Identify which cell holds the provided text, then report its (X, Y) central coordinate. 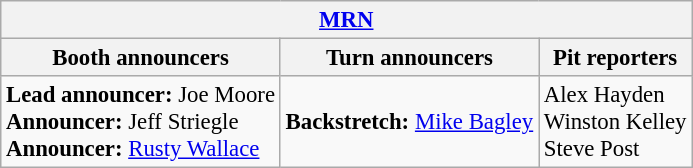
Backstretch: Mike Bagley (409, 122)
MRN (346, 20)
Turn announcers (409, 58)
Alex HaydenWinston KelleySteve Post (614, 122)
Booth announcers (141, 58)
Lead announcer: Joe MooreAnnouncer: Jeff StriegleAnnouncer: Rusty Wallace (141, 122)
Pit reporters (614, 58)
